Scan for the cell matching the given text and deliver its [X, Y] coordinate at center. 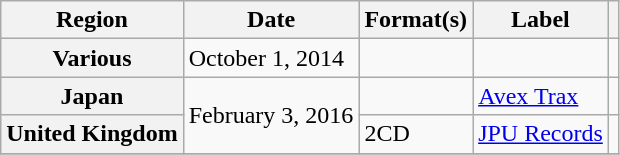
Avex Trax [541, 96]
JPU Records [541, 134]
Region [92, 20]
2CD [416, 134]
Format(s) [416, 20]
February 3, 2016 [271, 115]
United Kingdom [92, 134]
October 1, 2014 [271, 58]
Label [541, 20]
Date [271, 20]
Various [92, 58]
Japan [92, 96]
